Locate the cell with the specified text and output its [X, Y] center coordinate. 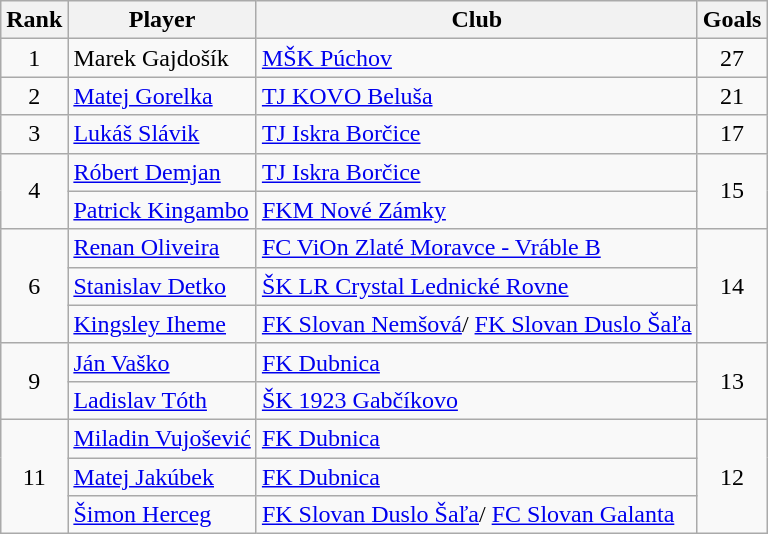
TJ KOVO Beluša [476, 96]
17 [732, 134]
12 [732, 476]
6 [34, 286]
Player [162, 20]
Miladin Vujošević [162, 438]
1 [34, 58]
13 [732, 381]
Patrick Kingambo [162, 210]
3 [34, 134]
14 [732, 286]
27 [732, 58]
ŠK 1923 Gabčíkovo [476, 400]
Matej Gorelka [162, 96]
Marek Gajdošík [162, 58]
11 [34, 476]
Šimon Herceg [162, 515]
Renan Oliveira [162, 248]
9 [34, 381]
Róbert Demjan [162, 172]
Ladislav Tóth [162, 400]
Club [476, 20]
FK Slovan Duslo Šaľa/ FC Slovan Galanta [476, 515]
21 [732, 96]
Ján Vaško [162, 362]
Matej Jakúbek [162, 477]
Kingsley Iheme [162, 324]
Rank [34, 20]
4 [34, 191]
FKM Nové Zámky [476, 210]
MŠK Púchov [476, 58]
15 [732, 191]
Goals [732, 20]
2 [34, 96]
Stanislav Detko [162, 286]
FK Slovan Nemšová/ FK Slovan Duslo Šaľa [476, 324]
Lukáš Slávik [162, 134]
ŠK LR Crystal Lednické Rovne [476, 286]
FC ViOn Zlaté Moravce - Vráble B [476, 248]
